Output the (X, Y) coordinate of the center of the cell containing the given text.  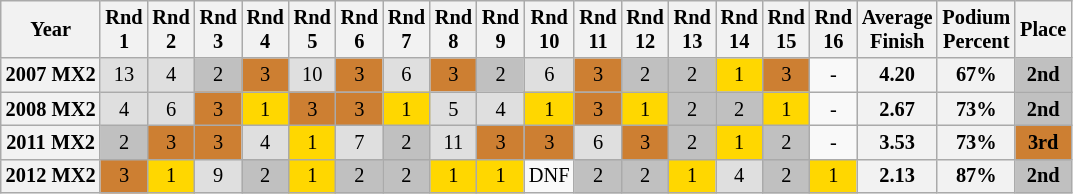
Rnd8 (454, 29)
87% (976, 176)
Rnd10 (549, 29)
3rd (1043, 142)
2.13 (898, 176)
PodiumPercent (976, 29)
4.20 (898, 75)
Rnd7 (406, 29)
2.67 (898, 109)
AverageFinish (898, 29)
Rnd14 (740, 29)
10 (312, 75)
DNF (549, 176)
2007 MX2 (51, 75)
5 (454, 109)
Rnd4 (266, 29)
67% (976, 75)
Place (1043, 29)
Rnd12 (646, 29)
2012 MX2 (51, 176)
13 (124, 75)
Year (51, 29)
Rnd13 (692, 29)
9 (218, 176)
Rnd3 (218, 29)
Rnd16 (834, 29)
Rnd11 (598, 29)
Rnd9 (500, 29)
Rnd2 (172, 29)
2008 MX2 (51, 109)
2011 MX2 (51, 142)
Rnd5 (312, 29)
11 (454, 142)
7 (360, 142)
3.53 (898, 142)
Rnd1 (124, 29)
Rnd15 (786, 29)
Rnd6 (360, 29)
